For the text-containing cell, return its midpoint in (x, y) coordinate format. 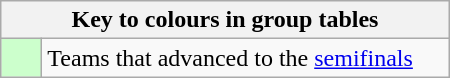
Key to colours in group tables (225, 20)
Teams that advanced to the semifinals (246, 58)
